Return the (X, Y) coordinate for the center point of the cell that contains the specified text.  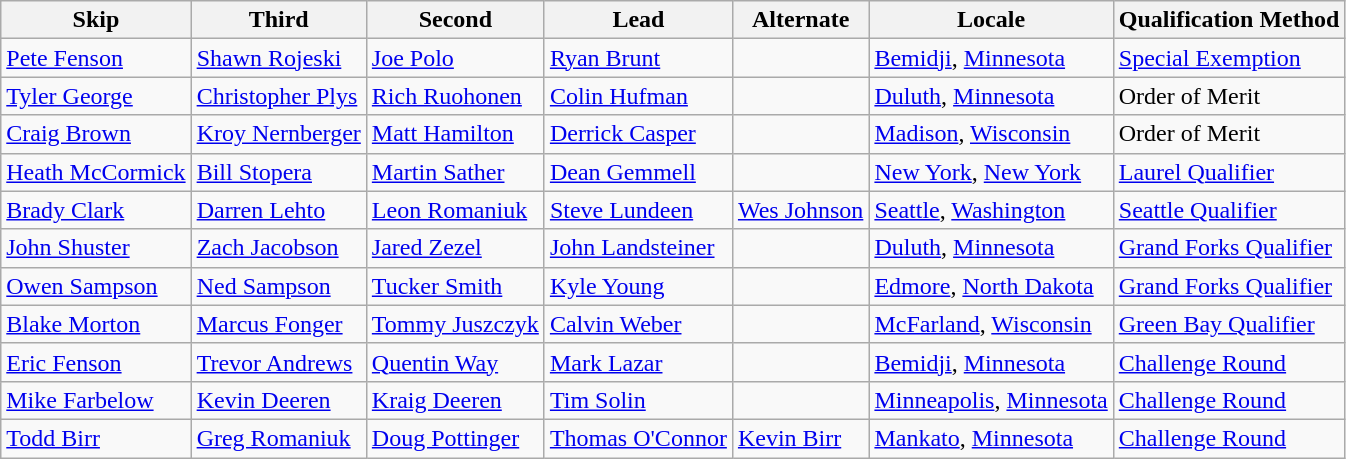
Matt Hamilton (455, 134)
Edmore, North Dakota (991, 286)
Pete Fenson (96, 58)
Rich Ruohonen (455, 96)
Steve Lundeen (638, 210)
Wes Johnson (800, 210)
Locale (991, 20)
Zach Jacobson (278, 248)
Tucker Smith (455, 286)
Kevin Deeren (278, 400)
Seattle Qualifier (1229, 210)
Martin Sather (455, 172)
Bill Stopera (278, 172)
Todd Birr (96, 438)
Christopher Plys (278, 96)
Calvin Weber (638, 324)
Alternate (800, 20)
Darren Lehto (278, 210)
Second (455, 20)
Mankato, Minnesota (991, 438)
Green Bay Qualifier (1229, 324)
Eric Fenson (96, 362)
Third (278, 20)
Owen Sampson (96, 286)
Doug Pottinger (455, 438)
Shawn Rojeski (278, 58)
Dean Gemmell (638, 172)
Kyle Young (638, 286)
Blake Morton (96, 324)
Qualification Method (1229, 20)
Minneapolis, Minnesota (991, 400)
Trevor Andrews (278, 362)
McFarland, Wisconsin (991, 324)
John Shuster (96, 248)
Kroy Nernberger (278, 134)
Tim Solin (638, 400)
Joe Polo (455, 58)
Heath McCormick (96, 172)
Skip (96, 20)
Greg Romaniuk (278, 438)
Kraig Deeren (455, 400)
Jared Zezel (455, 248)
Thomas O'Connor (638, 438)
New York, New York (991, 172)
Lead (638, 20)
Craig Brown (96, 134)
Marcus Fonger (278, 324)
Tyler George (96, 96)
Quentin Way (455, 362)
Ryan Brunt (638, 58)
Laurel Qualifier (1229, 172)
Mike Farbelow (96, 400)
Madison, Wisconsin (991, 134)
Colin Hufman (638, 96)
Mark Lazar (638, 362)
Brady Clark (96, 210)
Kevin Birr (800, 438)
Special Exemption (1229, 58)
Leon Romaniuk (455, 210)
Seattle, Washington (991, 210)
John Landsteiner (638, 248)
Tommy Juszczyk (455, 324)
Derrick Casper (638, 134)
Ned Sampson (278, 286)
